Extract the (X, Y) coordinate from the center of the cell holding the provided text.  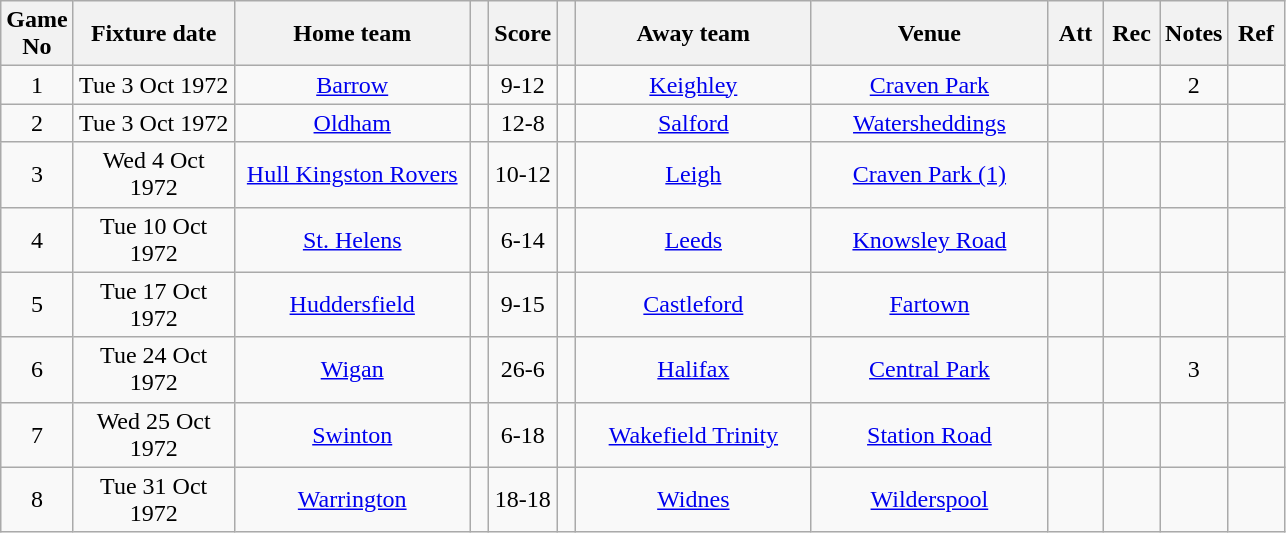
Oldham (352, 123)
Barrow (352, 85)
Away team (693, 34)
Wed 25 Oct 1972 (154, 434)
1 (37, 85)
Wigan (352, 370)
4 (37, 240)
Leigh (693, 174)
Tue 10 Oct 1972 (154, 240)
Home team (352, 34)
Tue 31 Oct 1972 (154, 500)
Tue 24 Oct 1972 (154, 370)
Fartown (929, 304)
Fixture date (154, 34)
5 (37, 304)
Central Park (929, 370)
Huddersfield (352, 304)
26-6 (523, 370)
Wilderspool (929, 500)
Knowsley Road (929, 240)
8 (37, 500)
Venue (929, 34)
Ref (1256, 34)
Halifax (693, 370)
St. Helens (352, 240)
Castleford (693, 304)
Widnes (693, 500)
9-12 (523, 85)
Salford (693, 123)
Score (523, 34)
Tue 17 Oct 1972 (154, 304)
Station Road (929, 434)
Notes (1194, 34)
6 (37, 370)
Watersheddings (929, 123)
6-14 (523, 240)
Swinton (352, 434)
9-15 (523, 304)
Wed 4 Oct 1972 (154, 174)
12-8 (523, 123)
18-18 (523, 500)
Hull Kingston Rovers (352, 174)
7 (37, 434)
Leeds (693, 240)
Craven Park (929, 85)
Rec (1132, 34)
Wakefield Trinity (693, 434)
Warrington (352, 500)
10-12 (523, 174)
Keighley (693, 85)
6-18 (523, 434)
Craven Park (1) (929, 174)
Att (1075, 34)
Game No (37, 34)
